Output the (x, y) coordinate of the center of the cell containing the given text.  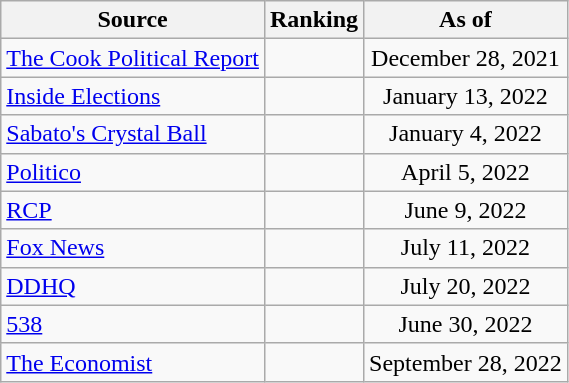
September 28, 2022 (466, 362)
January 4, 2022 (466, 134)
April 5, 2022 (466, 172)
Politico (133, 172)
Ranking (314, 20)
December 28, 2021 (466, 58)
Inside Elections (133, 96)
Fox News (133, 248)
The Cook Political Report (133, 58)
RCP (133, 210)
June 30, 2022 (466, 324)
Source (133, 20)
July 11, 2022 (466, 248)
July 20, 2022 (466, 286)
The Economist (133, 362)
As of (466, 20)
DDHQ (133, 286)
June 9, 2022 (466, 210)
Sabato's Crystal Ball (133, 134)
January 13, 2022 (466, 96)
538 (133, 324)
